Determine the [X, Y] coordinate at the center of the cell enclosing the given text.  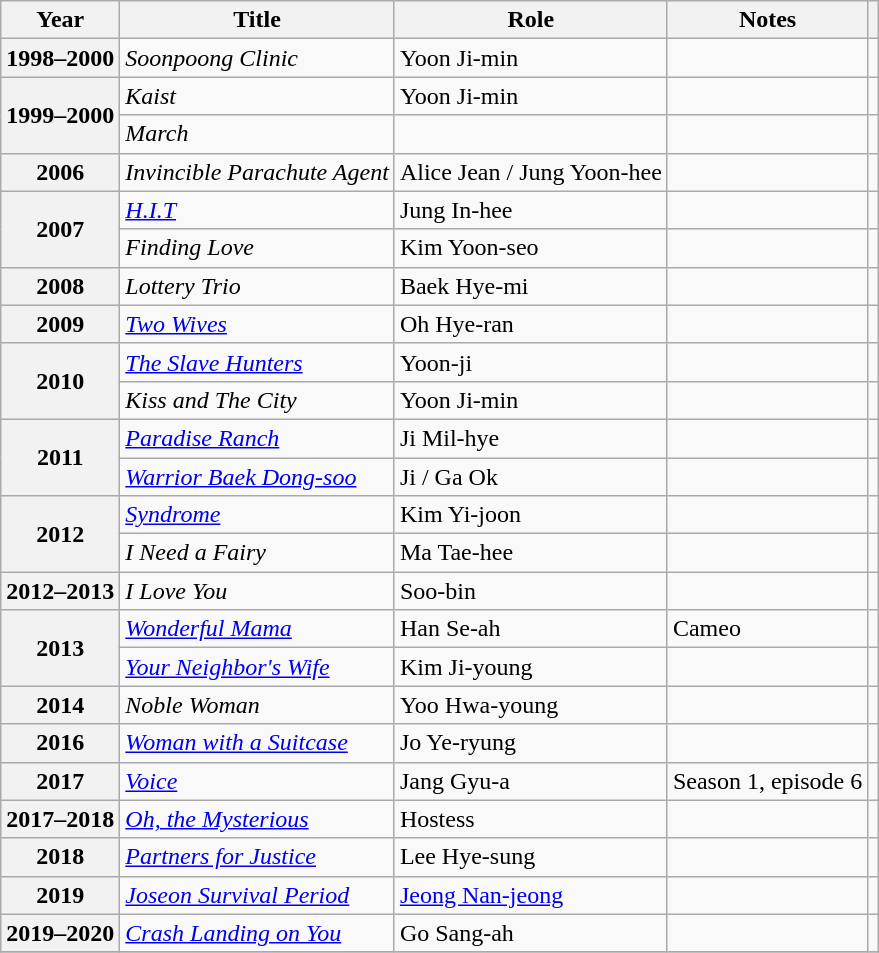
Jang Gyu-a [530, 781]
1999–2000 [60, 115]
Woman with a Suitcase [258, 743]
2014 [60, 705]
H.I.T [258, 210]
I Love You [258, 591]
Warrior Baek Dong-soo [258, 477]
2010 [60, 381]
Soonpoong Clinic [258, 58]
Cameo [767, 629]
Kim Yi-joon [530, 515]
Syndrome [258, 515]
Voice [258, 781]
Joseon Survival Period [258, 895]
Ji Mil-hye [530, 438]
Oh, the Mysterious [258, 819]
Kim Ji-young [530, 667]
Kiss and The City [258, 400]
Finding Love [258, 248]
Jeong Nan-jeong [530, 895]
The Slave Hunters [258, 362]
Lee Hye-sung [530, 857]
Noble Woman [258, 705]
2012 [60, 534]
Wonderful Mama [258, 629]
Jo Ye-ryung [530, 743]
Jung In-hee [530, 210]
Yoo Hwa-young [530, 705]
Kaist [258, 96]
2007 [60, 229]
Your Neighbor's Wife [258, 667]
Partners for Justice [258, 857]
2016 [60, 743]
Season 1, episode 6 [767, 781]
Kim Yoon-seo [530, 248]
Alice Jean / Jung Yoon-hee [530, 172]
Year [60, 20]
Role [530, 20]
Crash Landing on You [258, 933]
Oh Hye-ran [530, 324]
2012–2013 [60, 591]
Two Wives [258, 324]
March [258, 134]
Soo-bin [530, 591]
2006 [60, 172]
2017 [60, 781]
Baek Hye-mi [530, 286]
Hostess [530, 819]
2019 [60, 895]
Ji / Ga Ok [530, 477]
Go Sang-ah [530, 933]
Notes [767, 20]
Lottery Trio [258, 286]
2011 [60, 457]
Han Se-ah [530, 629]
Title [258, 20]
I Need a Fairy [258, 553]
2009 [60, 324]
Paradise Ranch [258, 438]
2013 [60, 648]
Ma Tae-hee [530, 553]
2008 [60, 286]
2019–2020 [60, 933]
Yoon-ji [530, 362]
2017–2018 [60, 819]
2018 [60, 857]
Invincible Parachute Agent [258, 172]
1998–2000 [60, 58]
